Provide the [X, Y] coordinate of the cell's center where the given text is located.  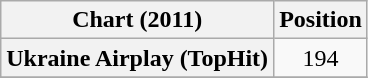
Ukraine Airplay (TopHit) [138, 58]
Position [321, 20]
Chart (2011) [138, 20]
194 [321, 58]
